For the text-containing cell, return its midpoint in [x, y] coordinate format. 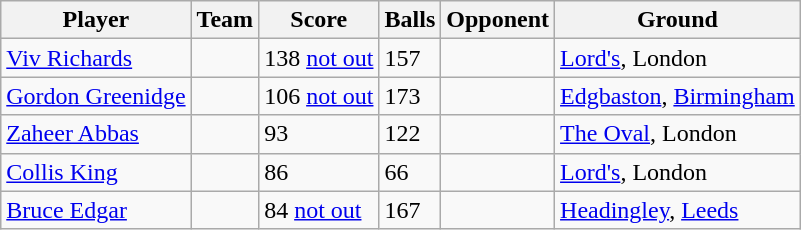
66 [410, 172]
Balls [410, 20]
122 [410, 134]
138 not out [319, 58]
Score [319, 20]
Viv Richards [96, 58]
157 [410, 58]
Edgbaston, Birmingham [678, 96]
86 [319, 172]
Team [225, 20]
Headingley, Leeds [678, 210]
Zaheer Abbas [96, 134]
Opponent [498, 20]
Collis King [96, 172]
106 not out [319, 96]
The Oval, London [678, 134]
173 [410, 96]
Bruce Edgar [96, 210]
Ground [678, 20]
167 [410, 210]
Player [96, 20]
84 not out [319, 210]
Gordon Greenidge [96, 96]
93 [319, 134]
